From the cell containing the given text, extract its center point as [x, y] coordinate. 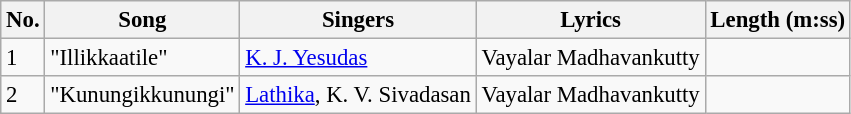
Lyrics [590, 20]
2 [23, 95]
K. J. Yesudas [358, 58]
"Illikkaatile" [142, 58]
Song [142, 20]
No. [23, 20]
Singers [358, 20]
"Kunungikkunungi" [142, 95]
Length (m:ss) [778, 20]
Lathika, K. V. Sivadasan [358, 95]
1 [23, 58]
